Pinpoint the cell where the given text exists, returning its (x, y) midpoint coordinate. 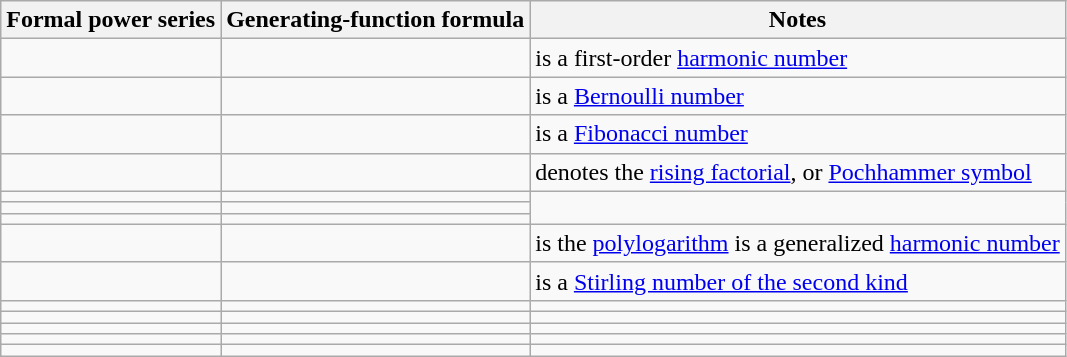
Generating-function formula (376, 20)
Formal power series (111, 20)
is a Stirling number of the second kind (798, 281)
is a first-order harmonic number (798, 58)
is a Bernoulli number (798, 96)
Notes (798, 20)
is the polylogarithm is a generalized harmonic number (798, 243)
is a Fibonacci number (798, 134)
denotes the rising factorial, or Pochhammer symbol (798, 172)
